Extract the [x, y] coordinate from the center of the cell holding the provided text.  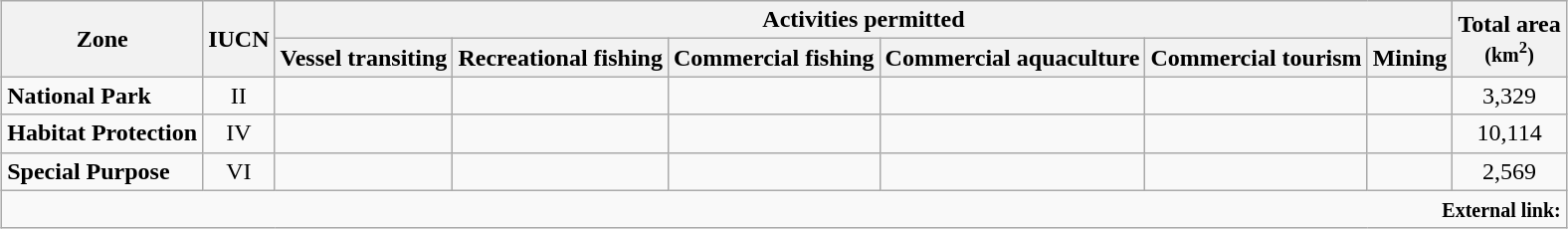
Activities permitted [864, 20]
External link: [784, 209]
II [239, 96]
VI [239, 171]
Commercial tourism [1256, 58]
Habitat Protection [102, 133]
Vessel transiting [364, 58]
Total area(km2) [1509, 39]
10,114 [1509, 133]
IV [239, 133]
2,569 [1509, 171]
Recreational fishing [561, 58]
Commercial fishing [774, 58]
Commercial aquaculture [1013, 58]
Zone [102, 39]
Special Purpose [102, 171]
IUCN [239, 39]
3,329 [1509, 96]
National Park [102, 96]
Mining [1410, 58]
